Capture the cell that displays the provided text and extract its (X, Y) central coordinate. 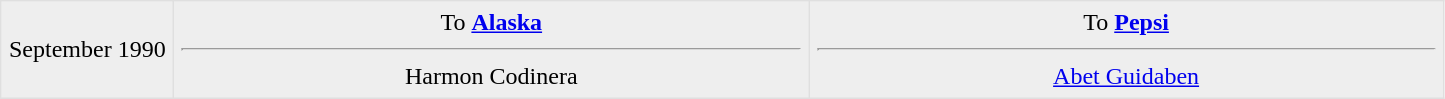
To PepsiAbet Guidaben (1126, 50)
To AlaskaHarmon Codinera (492, 50)
September 1990 (88, 50)
